Search for the cell housing the specified text and yield its (x, y) center coordinate. 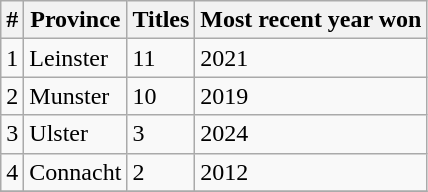
Titles (161, 20)
2019 (311, 96)
Connacht (76, 172)
1 (12, 58)
Most recent year won (311, 20)
Province (76, 20)
4 (12, 172)
2021 (311, 58)
Leinster (76, 58)
# (12, 20)
Munster (76, 96)
11 (161, 58)
10 (161, 96)
2012 (311, 172)
Ulster (76, 134)
2024 (311, 134)
